Pinpoint the cell where the given text exists, returning its [X, Y] midpoint coordinate. 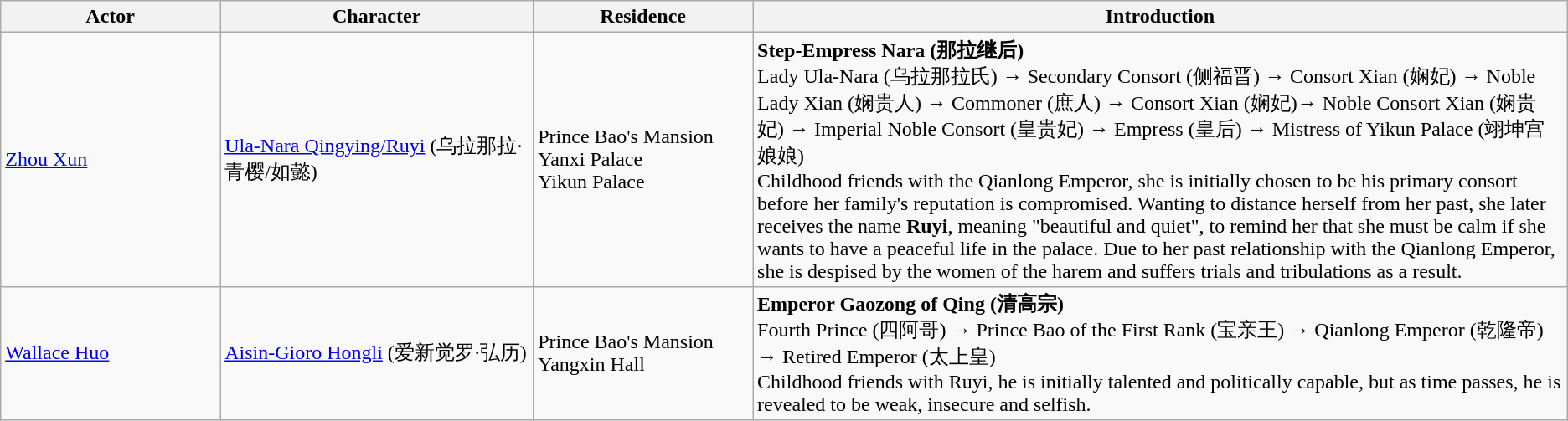
Character [377, 17]
Actor [111, 17]
Aisin-Gioro Hongli (爱新觉罗·弘历) [377, 353]
Introduction [1161, 17]
Ula-Nara Qingying/Ruyi (乌拉那拉·青樱/如懿) [377, 160]
Residence [643, 17]
Zhou Xun [111, 160]
Wallace Huo [111, 353]
Prince Bao's MansionYanxi PalaceYikun Palace [643, 160]
Prince Bao's MansionYangxin Hall [643, 353]
